Locate the cell with the specified text and output its [x, y] center coordinate. 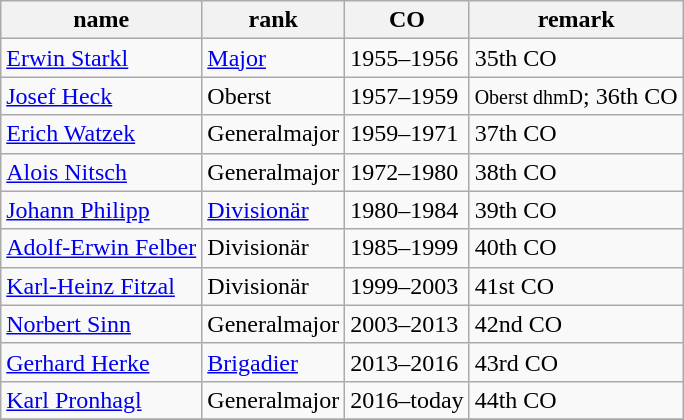
Josef Heck [102, 96]
43rd CO [576, 362]
Oberst [274, 96]
1999–2003 [407, 286]
1980–1984 [407, 210]
Norbert Sinn [102, 324]
40th CO [576, 248]
1972–1980 [407, 172]
1955–1956 [407, 58]
42nd CO [576, 324]
Erich Watzek [102, 134]
Major [274, 58]
44th CO [576, 400]
Gerhard Herke [102, 362]
Alois Nitsch [102, 172]
Karl-Heinz Fitzal [102, 286]
CO [407, 20]
rank [274, 20]
2003–2013 [407, 324]
Oberst dhmD; 36th CO [576, 96]
1985–1999 [407, 248]
name [102, 20]
Johann Philipp [102, 210]
1957–1959 [407, 96]
37th CO [576, 134]
38th CO [576, 172]
2013–2016 [407, 362]
2016–today [407, 400]
Erwin Starkl [102, 58]
Karl Pronhagl [102, 400]
39th CO [576, 210]
41st CO [576, 286]
Adolf-Erwin Felber [102, 248]
remark [576, 20]
35th CO [576, 58]
1959–1971 [407, 134]
Brigadier [274, 362]
